Pinpoint the cell where the given text exists, returning its [x, y] midpoint coordinate. 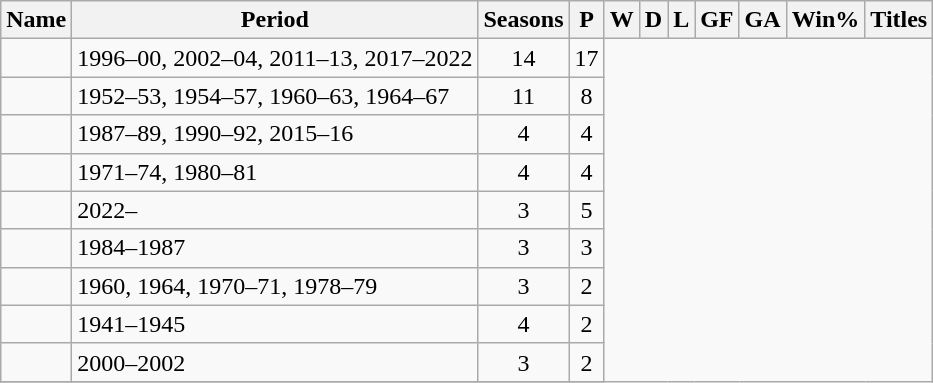
8 [586, 96]
1996–00, 2002–04, 2011–13, 2017–2022 [275, 58]
W [622, 20]
GF [717, 20]
2000–2002 [275, 362]
5 [586, 210]
2022– [275, 210]
Titles [899, 20]
1984–1987 [275, 248]
1960, 1964, 1970–71, 1978–79 [275, 286]
Win% [826, 20]
1952–53, 1954–57, 1960–63, 1964–67 [275, 96]
1941–1945 [275, 324]
GA [762, 20]
14 [524, 58]
1971–74, 1980–81 [275, 172]
1987–89, 1990–92, 2015–16 [275, 134]
P [586, 20]
11 [524, 96]
L [682, 20]
Seasons [524, 20]
17 [586, 58]
D [653, 20]
Period [275, 20]
Name [36, 20]
